Locate the cell with the specified text and output its [X, Y] center coordinate. 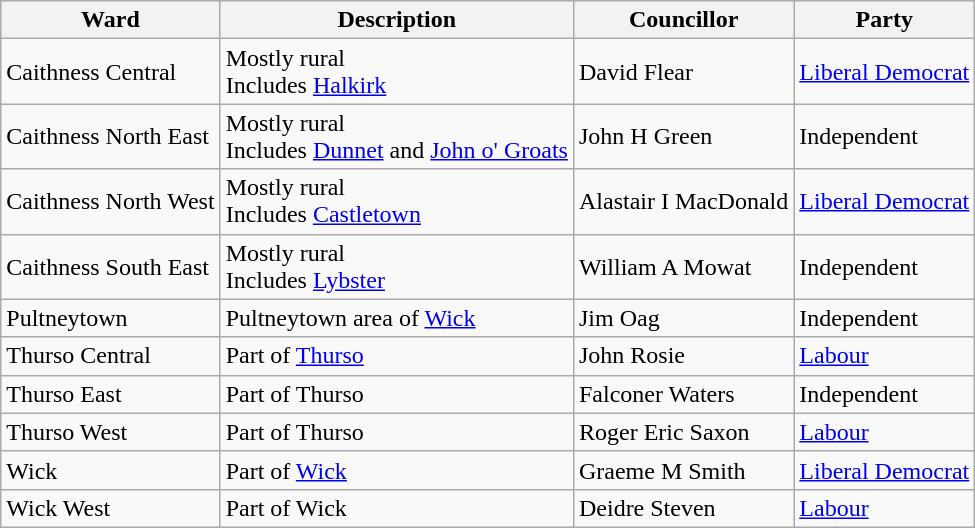
Thurso West [110, 432]
Caithness Central [110, 72]
David Flear [683, 72]
John Rosie [683, 356]
Caithness North West [110, 202]
Falconer Waters [683, 394]
Pultneytown [110, 318]
Description [396, 20]
Deidre Steven [683, 508]
Ward [110, 20]
Alastair I MacDonald [683, 202]
Mostly rural Includes Dunnet and John o' Groats [396, 136]
Caithness North East [110, 136]
Councillor [683, 20]
William A Mowat [683, 266]
Party [884, 20]
John H Green [683, 136]
Thurso Central [110, 356]
Caithness South East [110, 266]
Graeme M Smith [683, 470]
Mostly rural Includes Castletown [396, 202]
Roger Eric Saxon [683, 432]
Jim Oag [683, 318]
Wick [110, 470]
Thurso East [110, 394]
Pultneytown area of Wick [396, 318]
Mostly rural Includes Halkirk [396, 72]
Mostly rural Includes Lybster [396, 266]
Wick West [110, 508]
